Pinpoint the cell where the given text exists, returning its [x, y] midpoint coordinate. 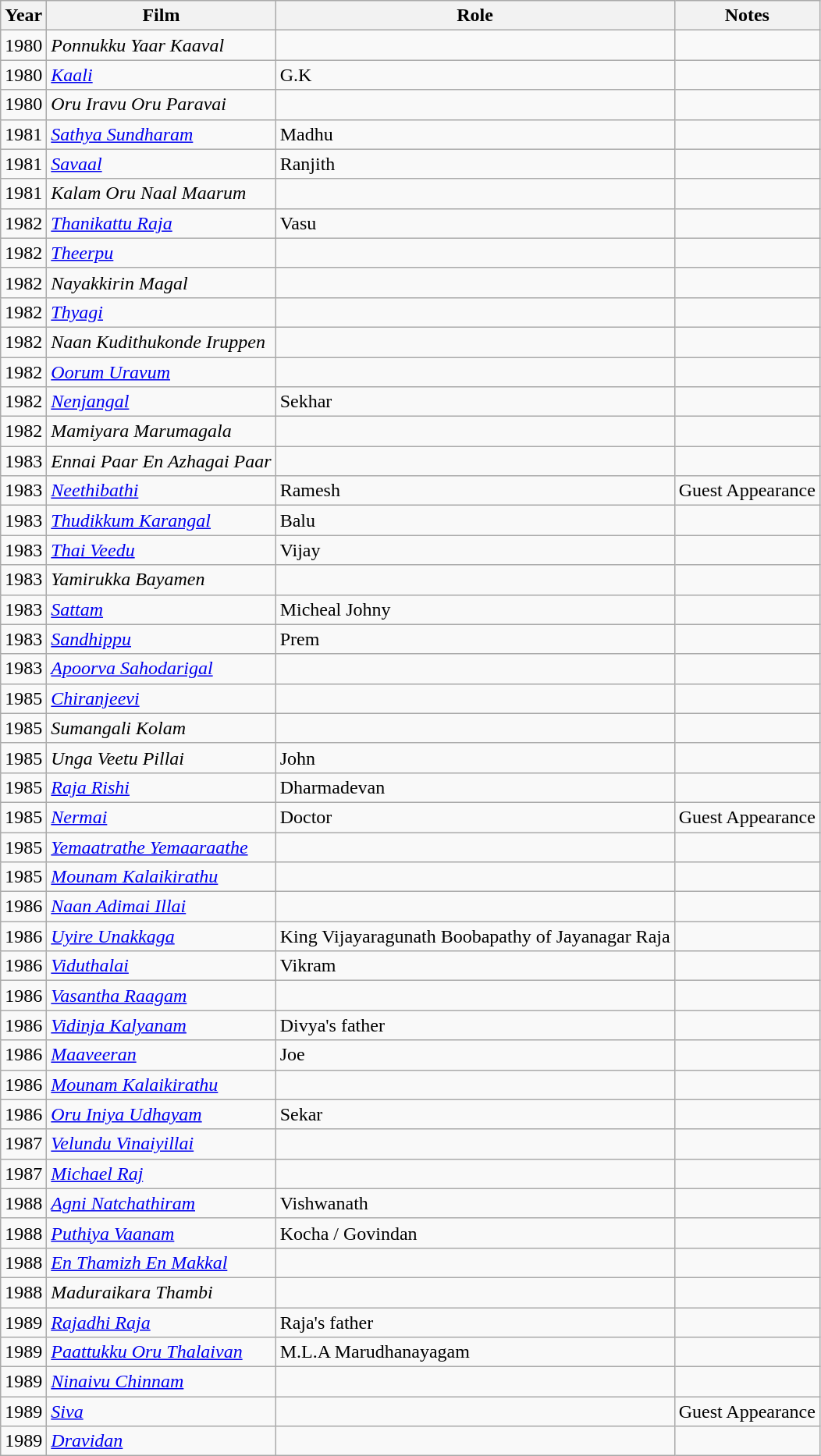
Ennai Paar En Azhagai Paar [161, 461]
Madhu [474, 134]
Theerpu [161, 253]
Notes [747, 16]
Naan Kudithukonde Iruppen [161, 342]
Sekar [474, 1114]
Maaveeran [161, 1055]
Joe [474, 1055]
Nayakkirin Magal [161, 282]
Unga Veetu Pillai [161, 758]
Sandhippu [161, 639]
Thyagi [161, 312]
Ranjith [474, 164]
Siva [161, 1412]
En Thamizh En Makkal [161, 1262]
M.L.A Marudhanayagam [474, 1352]
Sathya Sundharam [161, 134]
Ramesh [474, 491]
Oru Iravu Oru Paravai [161, 105]
Yemaatrathe Yemaaraathe [161, 847]
Vishwanath [474, 1203]
Kocha / Govindan [474, 1233]
Oru Iniya Udhayam [161, 1114]
Ninaivu Chinnam [161, 1382]
Doctor [474, 817]
Vasantha Raagam [161, 996]
Oorum Uravum [161, 372]
Sekhar [474, 402]
Nenjangal [161, 402]
Apoorva Sahodarigal [161, 669]
King Vijayaragunath Boobapathy of Jayanagar Raja [474, 936]
Sattam [161, 609]
Thudikkum Karangal [161, 520]
Ponnukku Yaar Kaaval [161, 45]
Thanikattu Raja [161, 223]
Yamirukka Bayamen [161, 580]
Dharmadevan [474, 787]
Viduthalai [161, 966]
Raja's father [474, 1323]
Nermai [161, 817]
Savaal [161, 164]
Film [161, 16]
Micheal Johny [474, 609]
Balu [474, 520]
Raja Rishi [161, 787]
Michael Raj [161, 1174]
Role [474, 16]
Dravidan [161, 1441]
Puthiya Vaanam [161, 1233]
Sumangali Kolam [161, 728]
Agni Natchathiram [161, 1203]
Neethibathi [161, 491]
Velundu Vinaiyillai [161, 1144]
Naan Adimai Illai [161, 907]
Divya's father [474, 1025]
Kaali [161, 75]
Vasu [474, 223]
Kalam Oru Naal Maarum [161, 194]
Chiranjeevi [161, 698]
John [474, 758]
Maduraikara Thambi [161, 1292]
Year [23, 16]
Paattukku Oru Thalaivan [161, 1352]
Vikram [474, 966]
Thai Veedu [161, 550]
Vidinja Kalyanam [161, 1025]
Vijay [474, 550]
Prem [474, 639]
Uyire Unakkaga [161, 936]
Rajadhi Raja [161, 1323]
Mamiyara Marumagala [161, 431]
G.K [474, 75]
